Search for the cell housing the specified text and yield its [x, y] center coordinate. 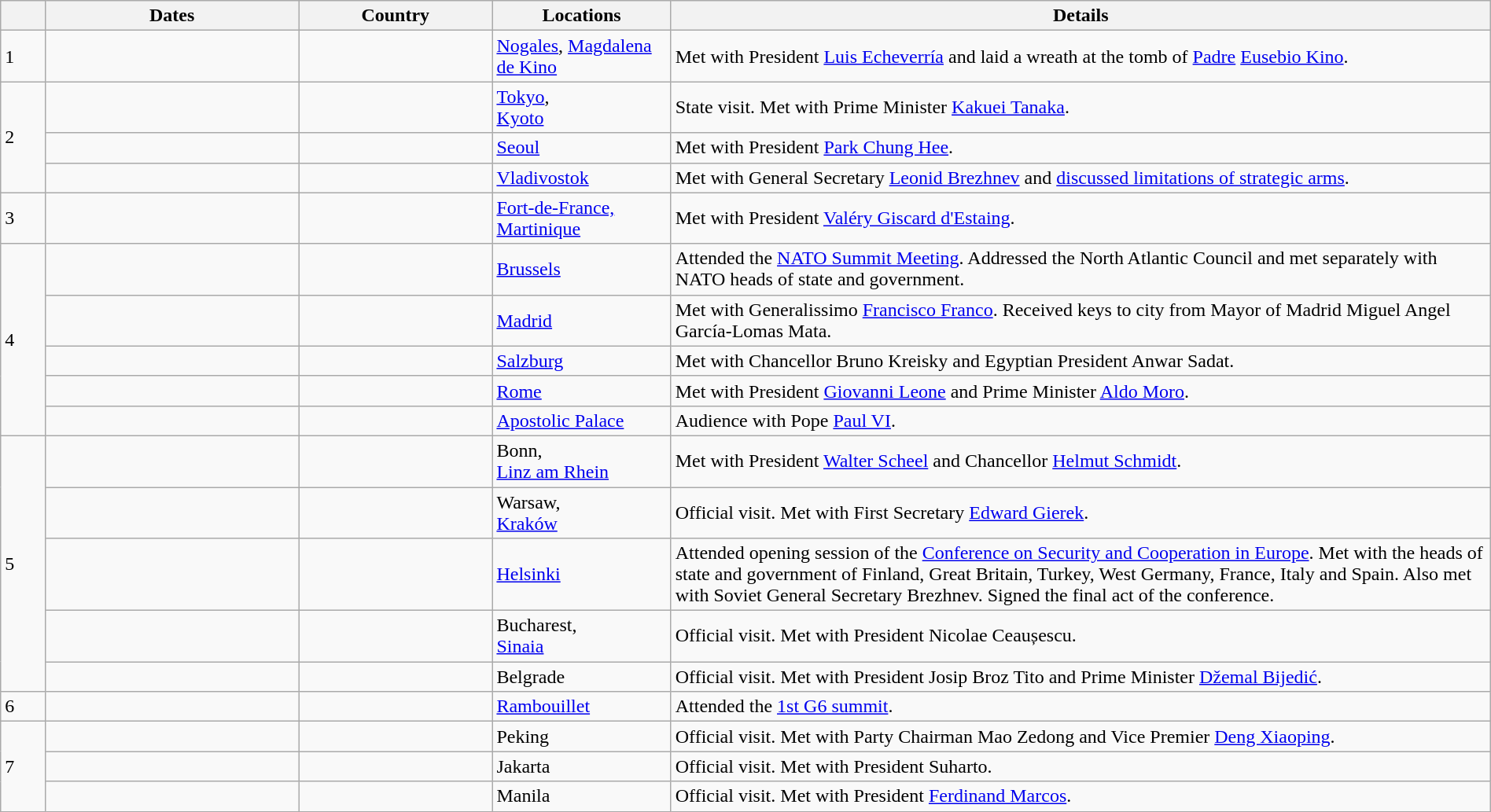
Rambouillet [582, 707]
Brussels [582, 269]
Manila [582, 796]
Audience with Pope Paul VI. [1081, 421]
Nogales, Magdalena de Kino [582, 57]
Seoul [582, 148]
7 [24, 766]
Peking [582, 737]
Jakarta [582, 766]
Fort-de-France, Martinique [582, 219]
1 [24, 57]
Met with President Luis Echeverría and laid a wreath at the tomb of Padre Eusebio Kino. [1081, 57]
Bucharest,Sinaia [582, 637]
Attended the NATO Summit Meeting. Addressed the North Atlantic Council and met separately with NATO heads of state and government. [1081, 269]
Met with President Giovanni Leone and Prime Minister Aldo Moro. [1081, 391]
4 [24, 340]
Rome [582, 391]
Country [396, 16]
Met with General Secretary Leonid Brezhnev and discussed limitations of strategic arms. [1081, 178]
Warsaw,Kraków [582, 513]
Vladivostok [582, 178]
2 [24, 137]
Tokyo,Kyoto [582, 107]
Madrid [582, 321]
Helsinki [582, 575]
Met with President Park Chung Hee. [1081, 148]
State visit. Met with Prime Minister Kakuei Tanaka. [1081, 107]
Salzburg [582, 361]
Met with President Valéry Giscard d'Estaing. [1081, 219]
Dates [172, 16]
Met with Chancellor Bruno Kreisky and Egyptian President Anwar Sadat. [1081, 361]
Details [1081, 16]
Bonn,Linz am Rhein [582, 461]
Apostolic Palace [582, 421]
Official visit. Met with President Josip Broz Tito and Prime Minister Džemal Bijedić. [1081, 677]
Official visit. Met with First Secretary Edward Gierek. [1081, 513]
Belgrade [582, 677]
5 [24, 563]
6 [24, 707]
Official visit. Met with Party Chairman Mao Zedong and Vice Premier Deng Xiaoping. [1081, 737]
3 [24, 219]
Locations [582, 16]
Met with Generalissimo Francisco Franco. Received keys to city from Mayor of Madrid Miguel Angel García-Lomas Mata. [1081, 321]
Met with President Walter Scheel and Chancellor Helmut Schmidt. [1081, 461]
Official visit. Met with President Ferdinand Marcos. [1081, 796]
Official visit. Met with President Nicolae Ceaușescu. [1081, 637]
Official visit. Met with President Suharto. [1081, 766]
Attended the 1st G6 summit. [1081, 707]
